Identify which cell holds the provided text, then report its (X, Y) central coordinate. 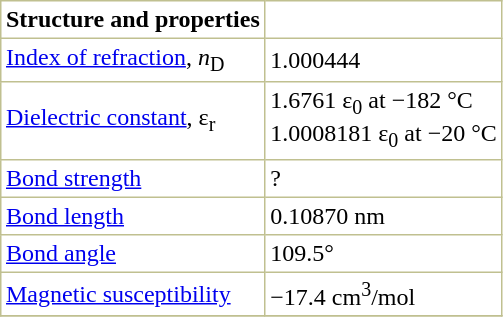
? (384, 178)
Bond length (133, 216)
Bond strength (133, 178)
Bond angle (133, 253)
1.000444 (384, 60)
1.6761 ε0 at −182 °C1.0008181 ε0 at −20 °C (384, 120)
0.10870 nm (384, 216)
Index of refraction, nD (133, 60)
109.5° (384, 253)
Structure and properties (133, 20)
Dielectric constant, εr (133, 120)
−17.4 cm3/mol (384, 294)
Magnetic susceptibility (133, 294)
